Identify which cell holds the provided text, then report its [x, y] central coordinate. 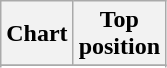
Topposition [119, 34]
Chart [37, 34]
